Locate the cell with the specified text and output its [x, y] center coordinate. 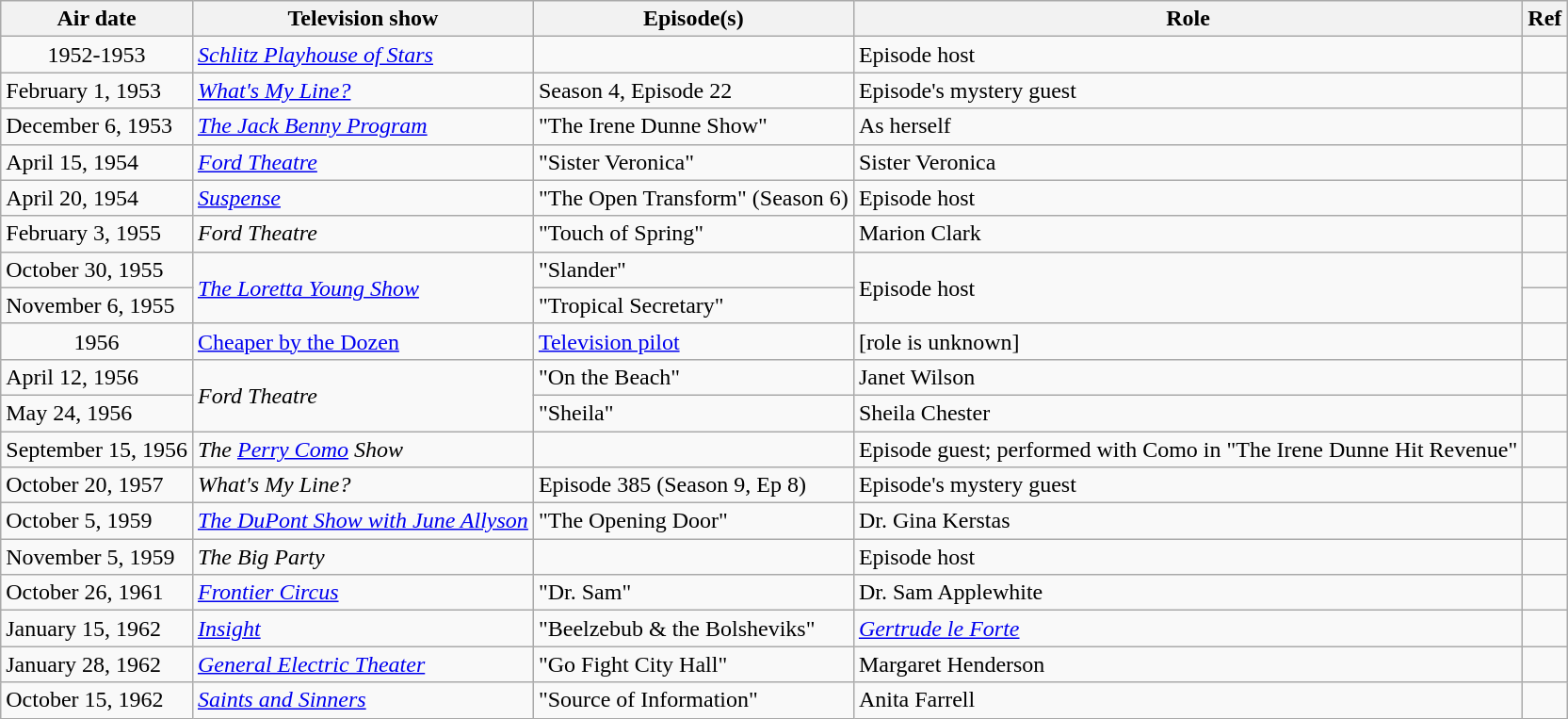
October 5, 1959 [97, 521]
Frontier Circus [363, 593]
April 12, 1956 [97, 377]
1956 [97, 341]
"The Opening Door" [693, 521]
"The Open Transform" (Season 6) [693, 198]
Sheila Chester [1188, 413]
Anita Farrell [1188, 700]
Dr. Sam Applewhite [1188, 593]
November 5, 1959 [97, 557]
February 3, 1955 [97, 234]
Episode 385 (Season 9, Ep 8) [693, 485]
Sister Veronica [1188, 162]
Schlitz Playhouse of Stars [363, 55]
"The Irene Dunne Show" [693, 126]
Season 4, Episode 22 [693, 90]
Janet Wilson [1188, 377]
The DuPont Show with June Allyson [363, 521]
Marion Clark [1188, 234]
"On the Beach" [693, 377]
"Tropical Secretary" [693, 305]
Ref [1544, 19]
1952-1953 [97, 55]
Episode(s) [693, 19]
"Source of Information" [693, 700]
Suspense [363, 198]
October 26, 1961 [97, 593]
Role [1188, 19]
"Slander" [693, 270]
The Loretta Young Show [363, 287]
April 20, 1954 [97, 198]
January 15, 1962 [97, 629]
The Big Party [363, 557]
December 6, 1953 [97, 126]
Gertrude le Forte [1188, 629]
As herself [1188, 126]
"Touch of Spring" [693, 234]
The Perry Como Show [363, 449]
Episode guest; performed with Como in "The Irene Dunne Hit Revenue" [1188, 449]
Air date [97, 19]
October 30, 1955 [97, 270]
"Sister Veronica" [693, 162]
"Go Fight City Hall" [693, 664]
February 1, 1953 [97, 90]
Insight [363, 629]
The Jack Benny Program [363, 126]
May 24, 1956 [97, 413]
Television pilot [693, 341]
January 28, 1962 [97, 664]
October 20, 1957 [97, 485]
Dr. Gina Kerstas [1188, 521]
Television show [363, 19]
General Electric Theater [363, 664]
Cheaper by the Dozen [363, 341]
Saints and Sinners [363, 700]
September 15, 1956 [97, 449]
Margaret Henderson [1188, 664]
October 15, 1962 [97, 700]
"Sheila" [693, 413]
April 15, 1954 [97, 162]
November 6, 1955 [97, 305]
"Beelzebub & the Bolsheviks" [693, 629]
"Dr. Sam" [693, 593]
[role is unknown] [1188, 341]
